Find where the given text appears and provide that cell's center as [x, y] coordinate. 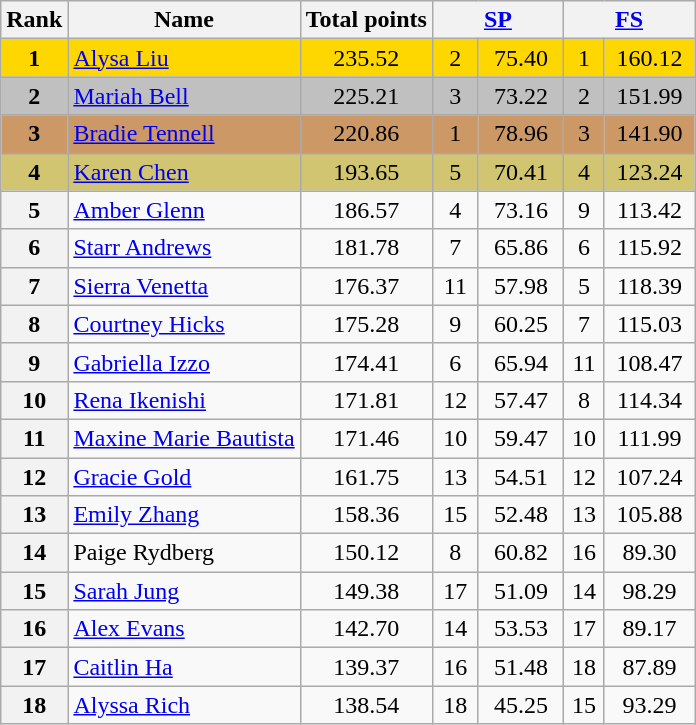
141.90 [649, 134]
235.52 [366, 58]
Emily Zhang [184, 515]
87.89 [649, 667]
181.78 [366, 248]
138.54 [366, 705]
Starr Andrews [184, 248]
158.36 [366, 515]
Mariah Bell [184, 96]
73.22 [520, 96]
139.37 [366, 667]
115.03 [649, 324]
45.25 [520, 705]
98.29 [649, 591]
Gabriella Izzo [184, 362]
160.12 [649, 58]
193.65 [366, 172]
149.38 [366, 591]
57.98 [520, 286]
60.25 [520, 324]
Total points [366, 20]
Maxine Marie Bautista [184, 438]
65.94 [520, 362]
Karen Chen [184, 172]
Caitlin Ha [184, 667]
51.09 [520, 591]
52.48 [520, 515]
186.57 [366, 210]
118.39 [649, 286]
107.24 [649, 477]
105.88 [649, 515]
115.92 [649, 248]
Rank [34, 20]
SP [498, 20]
54.51 [520, 477]
Alex Evans [184, 629]
123.24 [649, 172]
60.82 [520, 553]
65.86 [520, 248]
Amber Glenn [184, 210]
Name [184, 20]
151.99 [649, 96]
175.28 [366, 324]
108.47 [649, 362]
59.47 [520, 438]
161.75 [366, 477]
75.40 [520, 58]
89.17 [649, 629]
174.41 [366, 362]
113.42 [649, 210]
114.34 [649, 400]
Bradie Tennell [184, 134]
Sarah Jung [184, 591]
73.16 [520, 210]
Alysa Liu [184, 58]
176.37 [366, 286]
Gracie Gold [184, 477]
51.48 [520, 667]
111.99 [649, 438]
220.86 [366, 134]
FS [628, 20]
57.47 [520, 400]
70.41 [520, 172]
171.81 [366, 400]
171.46 [366, 438]
89.30 [649, 553]
Alyssa Rich [184, 705]
150.12 [366, 553]
Courtney Hicks [184, 324]
Rena Ikenishi [184, 400]
142.70 [366, 629]
53.53 [520, 629]
Paige Rydberg [184, 553]
225.21 [366, 96]
Sierra Venetta [184, 286]
93.29 [649, 705]
78.96 [520, 134]
